Capture the cell that displays the provided text and extract its (x, y) central coordinate. 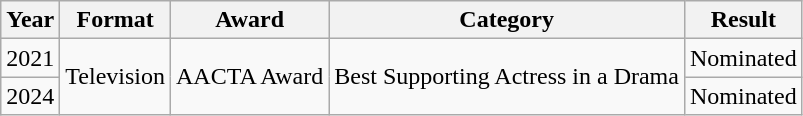
2021 (30, 58)
Television (116, 77)
Format (116, 20)
AACTA Award (250, 77)
Award (250, 20)
Category (507, 20)
2024 (30, 96)
Result (743, 20)
Best Supporting Actress in a Drama (507, 77)
Year (30, 20)
